Output the (X, Y) coordinate of the center of the cell containing the given text.  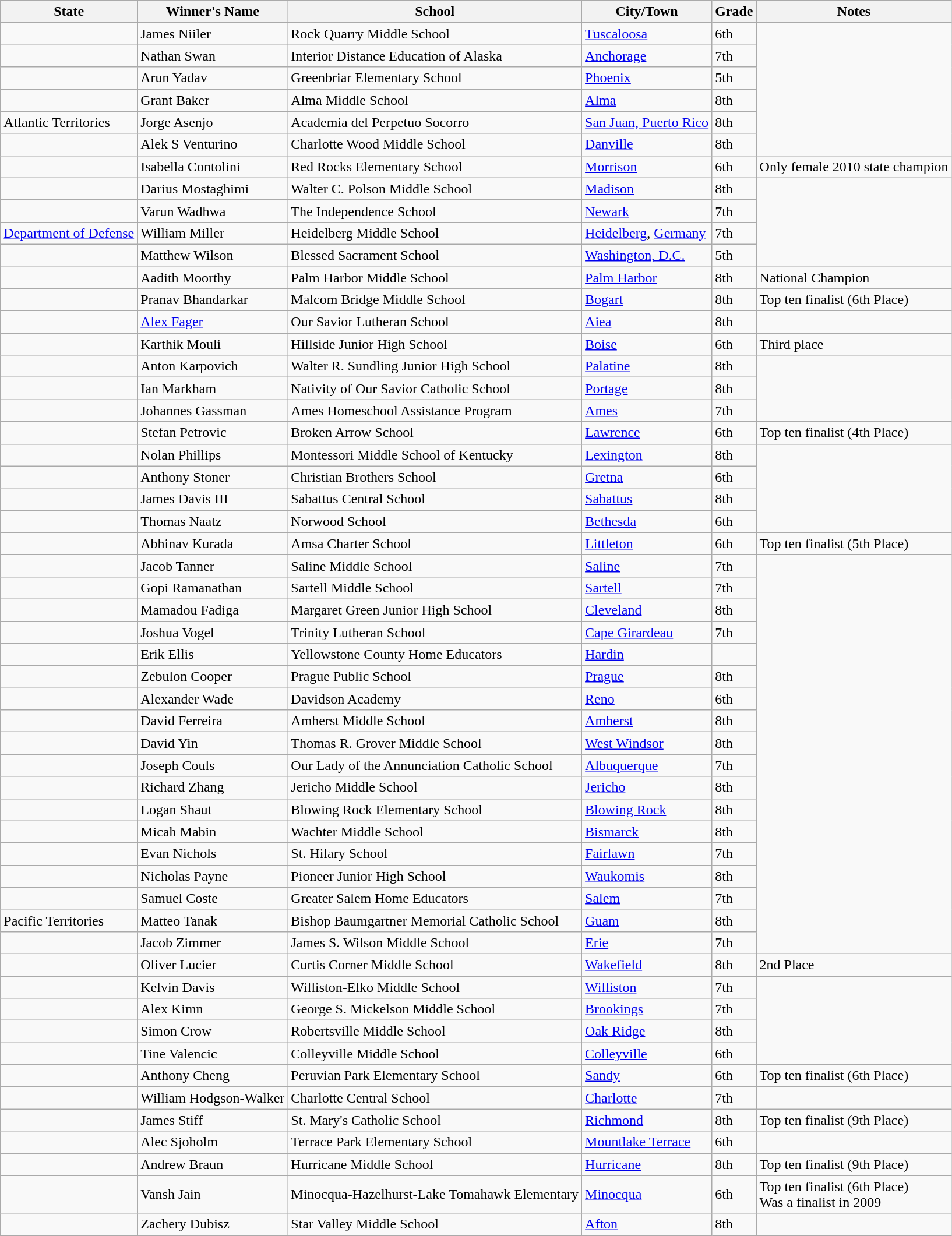
Albuquerque (647, 765)
Gretna (647, 477)
Heidelberg Middle School (435, 233)
Vansh Jain (213, 1194)
James S. Wilson Middle School (435, 942)
Williston (647, 987)
Minocqua-Hazelhurst-Lake Tomahawk Elementary (435, 1194)
William Hodgson-Walker (213, 1098)
Prague Public School (435, 677)
Ames Homeschool Assistance Program (435, 411)
Winner's Name (213, 12)
Danville (647, 144)
James Stiff (213, 1120)
Bishop Baumgartner Memorial Catholic School (435, 920)
Cleveland (647, 610)
Arun Yadav (213, 78)
Nathan Swan (213, 56)
Varun Wadhwa (213, 211)
Salem (647, 898)
St. Mary's Catholic School (435, 1120)
Erik Ellis (213, 655)
Portage (647, 389)
Greater Salem Home Educators (435, 898)
Atlantic Territories (69, 122)
Samuel Coste (213, 898)
Greenbriar Elementary School (435, 78)
Mamadou Fadiga (213, 610)
Oliver Lucier (213, 965)
Evan Nichols (213, 854)
Alex Kimn (213, 1009)
State (69, 12)
Grant Baker (213, 100)
Alex Fager (213, 322)
Hurricane (647, 1164)
David Ferreira (213, 721)
Top ten finalist (6th Place)Was a finalist in 2009 (854, 1194)
Joshua Vogel (213, 632)
Nolan Phillips (213, 455)
Nicholas Payne (213, 876)
Davidson Academy (435, 699)
Blowing Rock Elementary School (435, 810)
Jorge Asenjo (213, 122)
Johannes Gassman (213, 411)
Wachter Middle School (435, 832)
Walter R. Sundling Junior High School (435, 366)
Afton (647, 1224)
City/Town (647, 12)
Morrison (647, 167)
Saline (647, 566)
National Champion (854, 278)
Karthik Mouli (213, 344)
William Miller (213, 233)
Star Valley Middle School (435, 1224)
Academia del Perpetuo Socorro (435, 122)
Montessori Middle School of Kentucky (435, 455)
Charlotte (647, 1098)
Darius Mostaghimi (213, 189)
Isabella Contolini (213, 167)
Palm Harbor Middle School (435, 278)
Amherst (647, 721)
Rock Quarry Middle School (435, 34)
Cape Girardeau (647, 632)
Brookings (647, 1009)
Matteo Tanak (213, 920)
Newark (647, 211)
Tuscaloosa (647, 34)
Aiea (647, 322)
Waukomis (647, 876)
Colleyville Middle School (435, 1054)
Joseph Couls (213, 765)
Guam (647, 920)
Alma (647, 100)
Charlotte Wood Middle School (435, 144)
Erie (647, 942)
Micah Mabin (213, 832)
Terrace Park Elementary School (435, 1142)
Alma Middle School (435, 100)
Aadith Moorthy (213, 278)
Matthew Wilson (213, 255)
Anton Karpovich (213, 366)
Bethesda (647, 521)
Interior Distance Education of Alaska (435, 56)
Lawrence (647, 433)
Thomas R. Grover Middle School (435, 743)
Sabattus (647, 499)
David Yin (213, 743)
James Davis III (213, 499)
Richmond (647, 1120)
Saline Middle School (435, 566)
Department of Defense (69, 233)
Yellowstone County Home Educators (435, 655)
Nativity of Our Savior Catholic School (435, 389)
Blessed Sacrament School (435, 255)
Reno (647, 699)
Colleyville (647, 1054)
Red Rocks Elementary School (435, 167)
Jacob Zimmer (213, 942)
Washington, D.C. (647, 255)
Charlotte Central School (435, 1098)
Zebulon Cooper (213, 677)
Robertsville Middle School (435, 1032)
Malcom Bridge Middle School (435, 300)
Blowing Rock (647, 810)
Minocqua (647, 1194)
San Juan, Puerto Rico (647, 122)
Anthony Cheng (213, 1076)
Gopi Ramanathan (213, 588)
Christian Brothers School (435, 477)
Palatine (647, 366)
Alek S Venturino (213, 144)
Boise (647, 344)
2nd Place (854, 965)
School (435, 12)
Simon Crow (213, 1032)
Stefan Petrovic (213, 433)
Sandy (647, 1076)
Sartell (647, 588)
Jericho (647, 787)
Hillside Junior High School (435, 344)
Abhinav Kurada (213, 543)
West Windsor (647, 743)
Jacob Tanner (213, 566)
Curtis Corner Middle School (435, 965)
Walter C. Polson Middle School (435, 189)
Logan Shaut (213, 810)
Only female 2010 state champion (854, 167)
Third place (854, 344)
The Independence School (435, 211)
Pacific Territories (69, 920)
Wakefield (647, 965)
James Niiler (213, 34)
Broken Arrow School (435, 433)
Hardin (647, 655)
Palm Harbor (647, 278)
Top ten finalist (4th Place) (854, 433)
Norwood School (435, 521)
Mountlake Terrace (647, 1142)
Sartell Middle School (435, 588)
Alec Sjoholm (213, 1142)
Bogart (647, 300)
Williston-Elko Middle School (435, 987)
Our Savior Lutheran School (435, 322)
Andrew Braun (213, 1164)
Bismarck (647, 832)
Madison (647, 189)
Amherst Middle School (435, 721)
Hurricane Middle School (435, 1164)
Peruvian Park Elementary School (435, 1076)
Notes (854, 12)
Ames (647, 411)
Pranav Bhandarkar (213, 300)
Lexington (647, 455)
Anthony Stoner (213, 477)
Anchorage (647, 56)
Phoenix (647, 78)
Top ten finalist (5th Place) (854, 543)
Margaret Green Junior High School (435, 610)
Tine Valencic (213, 1054)
Richard Zhang (213, 787)
Prague (647, 677)
Trinity Lutheran School (435, 632)
Jericho Middle School (435, 787)
Zachery Dubisz (213, 1224)
Fairlawn (647, 854)
Our Lady of the Annunciation Catholic School (435, 765)
St. Hilary School (435, 854)
Heidelberg, Germany (647, 233)
Oak Ridge (647, 1032)
Grade (734, 12)
Amsa Charter School (435, 543)
George S. Mickelson Middle School (435, 1009)
Kelvin Davis (213, 987)
Sabattus Central School (435, 499)
Alexander Wade (213, 699)
Thomas Naatz (213, 521)
Ian Markham (213, 389)
Littleton (647, 543)
Pioneer Junior High School (435, 876)
